Identify which cell holds the provided text, then report its [x, y] central coordinate. 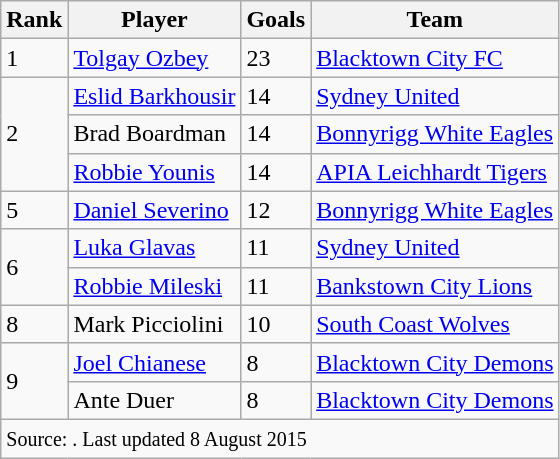
6 [34, 267]
12 [276, 210]
Mark Picciolini [154, 324]
Player [154, 20]
Source: . Last updated 8 August 2015 [280, 438]
Ante Duer [154, 400]
Robbie Younis [154, 172]
Luka Glavas [154, 248]
Blacktown City FC [435, 58]
Brad Boardman [154, 134]
APIA Leichhardt Tigers [435, 172]
2 [34, 134]
9 [34, 381]
23 [276, 58]
1 [34, 58]
Joel Chianese [154, 362]
Eslid Barkhousir [154, 96]
Goals [276, 20]
Bankstown City Lions [435, 286]
5 [34, 210]
Team [435, 20]
Daniel Severino [154, 210]
10 [276, 324]
Rank [34, 20]
Robbie Mileski [154, 286]
Tolgay Ozbey [154, 58]
South Coast Wolves [435, 324]
